Search for the cell housing the specified text and yield its [x, y] center coordinate. 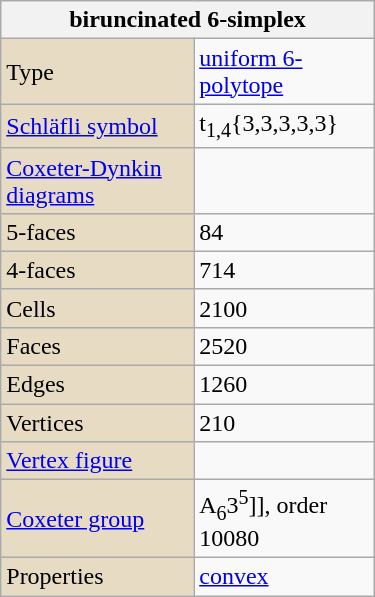
A635]], order 10080 [284, 519]
convex [284, 577]
Type [98, 72]
84 [284, 232]
4-faces [98, 270]
uniform 6-polytope [284, 72]
Faces [98, 346]
5-faces [98, 232]
210 [284, 423]
Vertex figure [98, 461]
1260 [284, 385]
biruncinated 6-simplex [188, 20]
t1,4{3,3,3,3,3} [284, 126]
Properties [98, 577]
Vertices [98, 423]
Coxeter-Dynkin diagrams [98, 180]
2100 [284, 308]
2520 [284, 346]
Schläfli symbol [98, 126]
Cells [98, 308]
Coxeter group [98, 519]
714 [284, 270]
Edges [98, 385]
